Identify which cell holds the provided text, then report its [x, y] central coordinate. 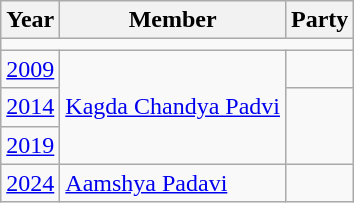
Aamshya Padavi [173, 183]
2014 [30, 107]
Member [173, 20]
Kagda Chandya Padvi [173, 107]
2009 [30, 69]
Party [319, 20]
2024 [30, 183]
2019 [30, 145]
Year [30, 20]
